Determine the (X, Y) coordinate at the center of the cell enclosing the given text.  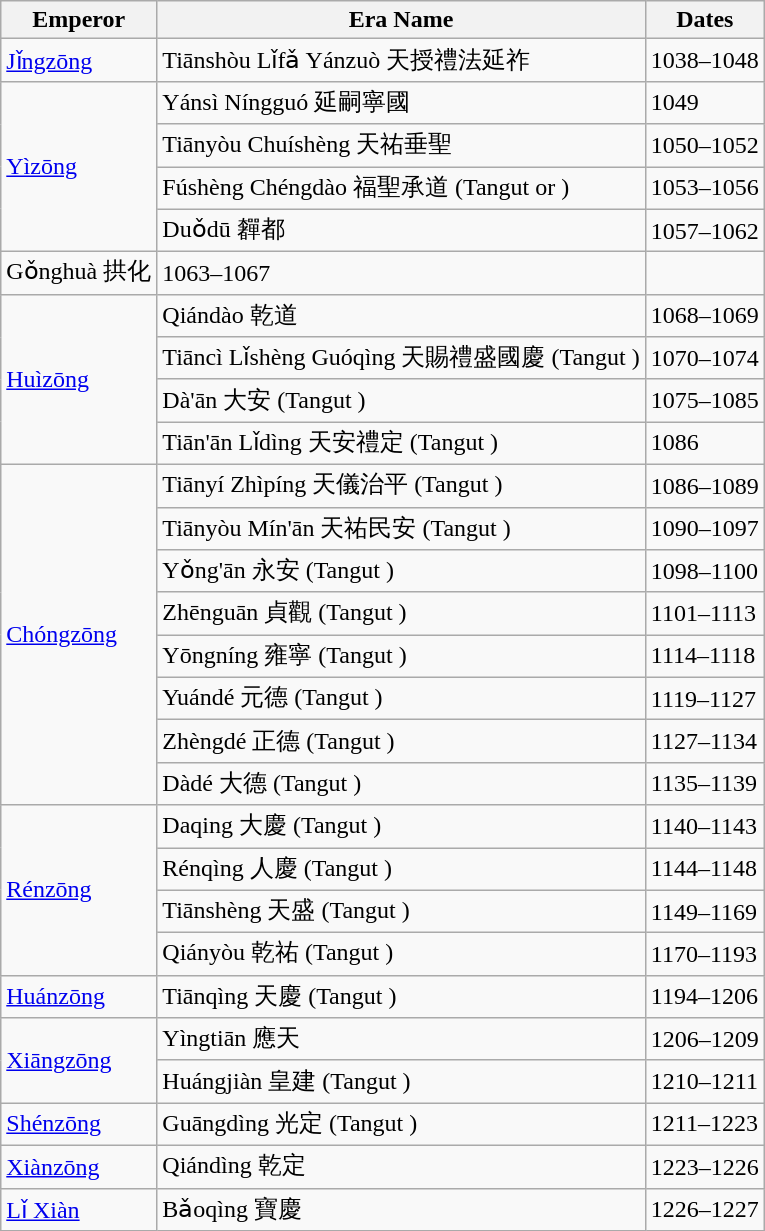
1063–1067 (401, 274)
1226–1227 (704, 1210)
Xiànzōng (79, 1166)
Rénzōng (79, 890)
1068–1069 (704, 316)
Daqing 大慶 (Tangut ) (401, 826)
1053–1056 (704, 188)
1135–1139 (704, 784)
Xiāngzōng (79, 1060)
Qiányòu 乾祐 (Tangut ) (401, 954)
Tiānshòu Lǐfǎ Yánzuò 天授禮法延祚 (401, 60)
1170–1193 (704, 954)
1194–1206 (704, 996)
1223–1226 (704, 1166)
1070–1074 (704, 358)
Chóngzōng (79, 634)
1086 (704, 444)
Qiándìng 乾定 (401, 1166)
Yōngníng 雍寧 (Tangut ) (401, 656)
Huìzōng (79, 379)
1127–1134 (704, 742)
1090–1097 (704, 528)
Tiānyòu Chuíshèng 天祐垂聖 (401, 146)
1057–1062 (704, 230)
1086–1089 (704, 486)
Huángjiàn 皇建 (Tangut ) (401, 1082)
Bǎoqìng 寶慶 (401, 1210)
1098–1100 (704, 572)
Yánsì Níngguó 延嗣寧國 (401, 102)
Shénzōng (79, 1124)
1149–1169 (704, 912)
Zhèngdé 正德 (Tangut ) (401, 742)
Yǒng'ān 永安 (Tangut ) (401, 572)
Emperor (79, 20)
Dàdé 大德 (Tangut ) (401, 784)
Duǒdū 奲都 (401, 230)
Qiándào 乾道 (401, 316)
1140–1143 (704, 826)
Tiān'ān Lǐdìng 天安禮定 (Tangut ) (401, 444)
1101–1113 (704, 614)
1114–1118 (704, 656)
Dà'ān 大安 (Tangut ) (401, 400)
Gǒnghuà 拱化 (79, 274)
1050–1052 (704, 146)
Huánzōng (79, 996)
Fúshèng Chéngdào 福聖承道 (Tangut or ) (401, 188)
1144–1148 (704, 870)
1119–1127 (704, 698)
Tiānyí Zhìpíng 天儀治平 (Tangut ) (401, 486)
Rénqìng 人慶 (Tangut ) (401, 870)
Yìngtiān 應天 (401, 1040)
Lǐ Xiàn (79, 1210)
Tiānyòu Mín'ān 天祐民安 (Tangut ) (401, 528)
Yuándé 元德 (Tangut ) (401, 698)
Tiānshèng 天盛 (Tangut ) (401, 912)
Dates (704, 20)
Zhēnguān 貞觀 (Tangut ) (401, 614)
1210–1211 (704, 1082)
1211–1223 (704, 1124)
1049 (704, 102)
1075–1085 (704, 400)
Era Name (401, 20)
1206–1209 (704, 1040)
Tiāncì Lǐshèng Guóqìng 天賜禮盛國慶 (Tangut ) (401, 358)
Yìzōng (79, 166)
Guāngdìng 光定 (Tangut ) (401, 1124)
Tiānqìng 天慶 (Tangut ) (401, 996)
1038–1048 (704, 60)
Jǐngzōng (79, 60)
